For the text-containing cell, return its midpoint in [X, Y] coordinate format. 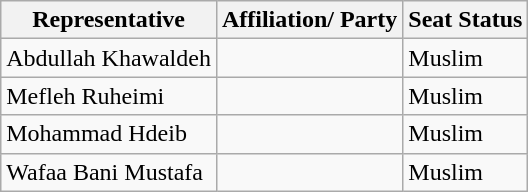
Seat Status [466, 20]
Mohammad Hdeib [109, 134]
Abdullah Khawaldeh [109, 58]
Wafaa Bani Mustafa [109, 172]
Affiliation/ Party [309, 20]
Representative [109, 20]
Mefleh Ruheimi [109, 96]
